Locate the cell with the specified text and output its (X, Y) center coordinate. 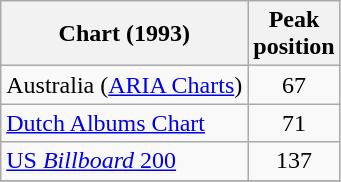
Australia (ARIA Charts) (124, 85)
71 (294, 123)
Peakposition (294, 34)
Dutch Albums Chart (124, 123)
US Billboard 200 (124, 161)
67 (294, 85)
137 (294, 161)
Chart (1993) (124, 34)
